Extract the (X, Y) coordinate from the center of the cell holding the provided text.  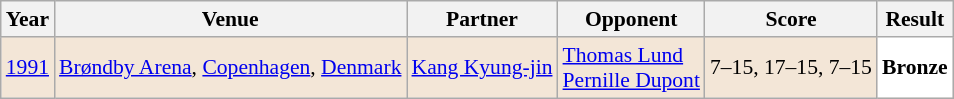
Year (28, 19)
Score (791, 19)
Opponent (632, 19)
Partner (482, 19)
7–15, 17–15, 7–15 (791, 68)
Bronze (915, 68)
Thomas Lund Pernille Dupont (632, 68)
1991 (28, 68)
Kang Kyung-jin (482, 68)
Result (915, 19)
Brøndby Arena, Copenhagen, Denmark (230, 68)
Venue (230, 19)
